Scan for the cell matching the given text and deliver its [x, y] coordinate at center. 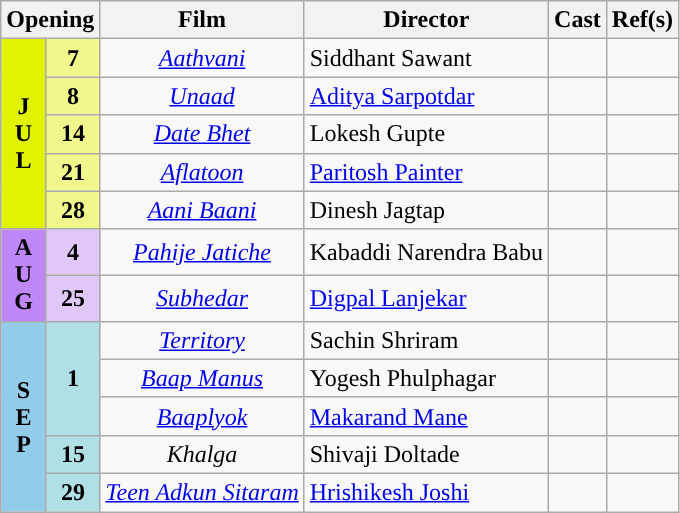
Yogesh Phulphagar [426, 378]
Kabaddi Narendra Babu [426, 252]
Lokesh Gupte [426, 134]
Sachin Shriram [426, 340]
Date Bhet [202, 134]
21 [73, 172]
4 [73, 252]
Pahije Jatiche [202, 252]
14 [73, 134]
Siddhant Sawant [426, 58]
7 [73, 58]
AUG [24, 275]
Cast [578, 20]
8 [73, 96]
Aflatoon [202, 172]
Teen Adkun Sitaram [202, 492]
Subhedar [202, 298]
Makarand Mane [426, 416]
Aani Baani [202, 210]
1 [73, 378]
Film [202, 20]
SEP [24, 416]
Aditya Sarpotdar [426, 96]
Territory [202, 340]
25 [73, 298]
Dinesh Jagtap [426, 210]
Khalga [202, 454]
JUL [24, 134]
Paritosh Painter [426, 172]
Shivaji Doltade [426, 454]
28 [73, 210]
Aathvani [202, 58]
Opening [50, 20]
Director [426, 20]
Baaplyok [202, 416]
Baap Manus [202, 378]
29 [73, 492]
15 [73, 454]
Unaad [202, 96]
Ref(s) [642, 20]
Hrishikesh Joshi [426, 492]
Digpal Lanjekar [426, 298]
